Search for the cell housing the specified text and yield its (x, y) center coordinate. 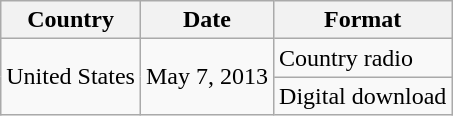
Country radio (363, 58)
United States (71, 77)
Format (363, 20)
Country (71, 20)
Digital download (363, 96)
Date (206, 20)
May 7, 2013 (206, 77)
